Find where the given text appears and provide that cell's center as [X, Y] coordinate. 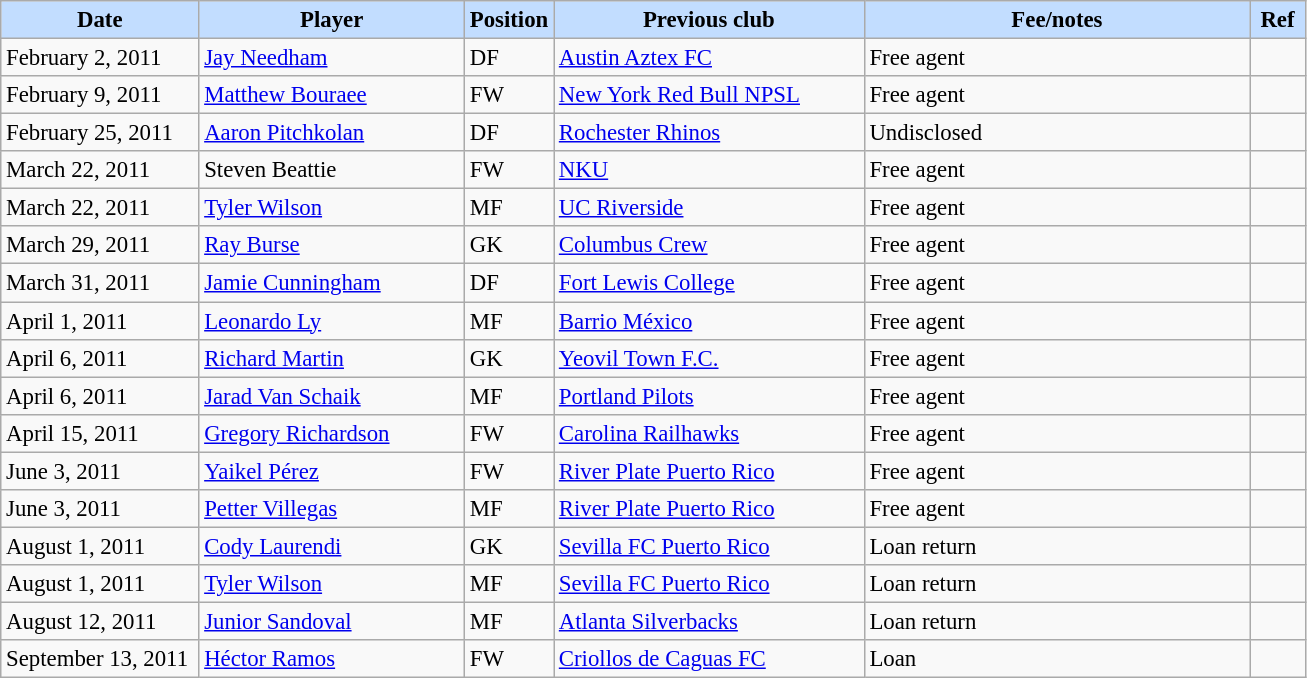
Gregory Richardson [332, 433]
Criollos de Caguas FC [710, 659]
Richard Martin [332, 358]
February 2, 2011 [100, 58]
Matthew Bouraee [332, 95]
Undisclosed [1057, 133]
Atlanta Silverbacks [710, 621]
Junior Sandoval [332, 621]
Jay Needham [332, 58]
Portland Pilots [710, 396]
March 31, 2011 [100, 283]
New York Red Bull NPSL [710, 95]
September 13, 2011 [100, 659]
February 9, 2011 [100, 95]
Barrio México [710, 321]
Héctor Ramos [332, 659]
Jamie Cunningham [332, 283]
Petter Villegas [332, 509]
February 25, 2011 [100, 133]
April 15, 2011 [100, 433]
Yaikel Pérez [332, 471]
Ray Burse [332, 245]
Ref [1278, 20]
Loan [1057, 659]
August 12, 2011 [100, 621]
Carolina Railhawks [710, 433]
Fort Lewis College [710, 283]
Yeovil Town F.C. [710, 358]
Leonardo Ly [332, 321]
Columbus Crew [710, 245]
Player [332, 20]
Austin Aztex FC [710, 58]
UC Riverside [710, 208]
March 29, 2011 [100, 245]
NKU [710, 170]
Fee/notes [1057, 20]
Steven Beattie [332, 170]
April 1, 2011 [100, 321]
Jarad Van Schaik [332, 396]
Date [100, 20]
Previous club [710, 20]
Position [508, 20]
Aaron Pitchkolan [332, 133]
Rochester Rhinos [710, 133]
Cody Laurendi [332, 546]
